Find where the given text appears and provide that cell's center as [x, y] coordinate. 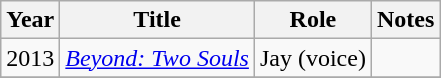
Beyond: Two Souls [158, 58]
Jay (voice) [312, 58]
Year [30, 20]
Notes [405, 20]
2013 [30, 58]
Role [312, 20]
Title [158, 20]
